Locate the cell with the specified text and output its (x, y) center coordinate. 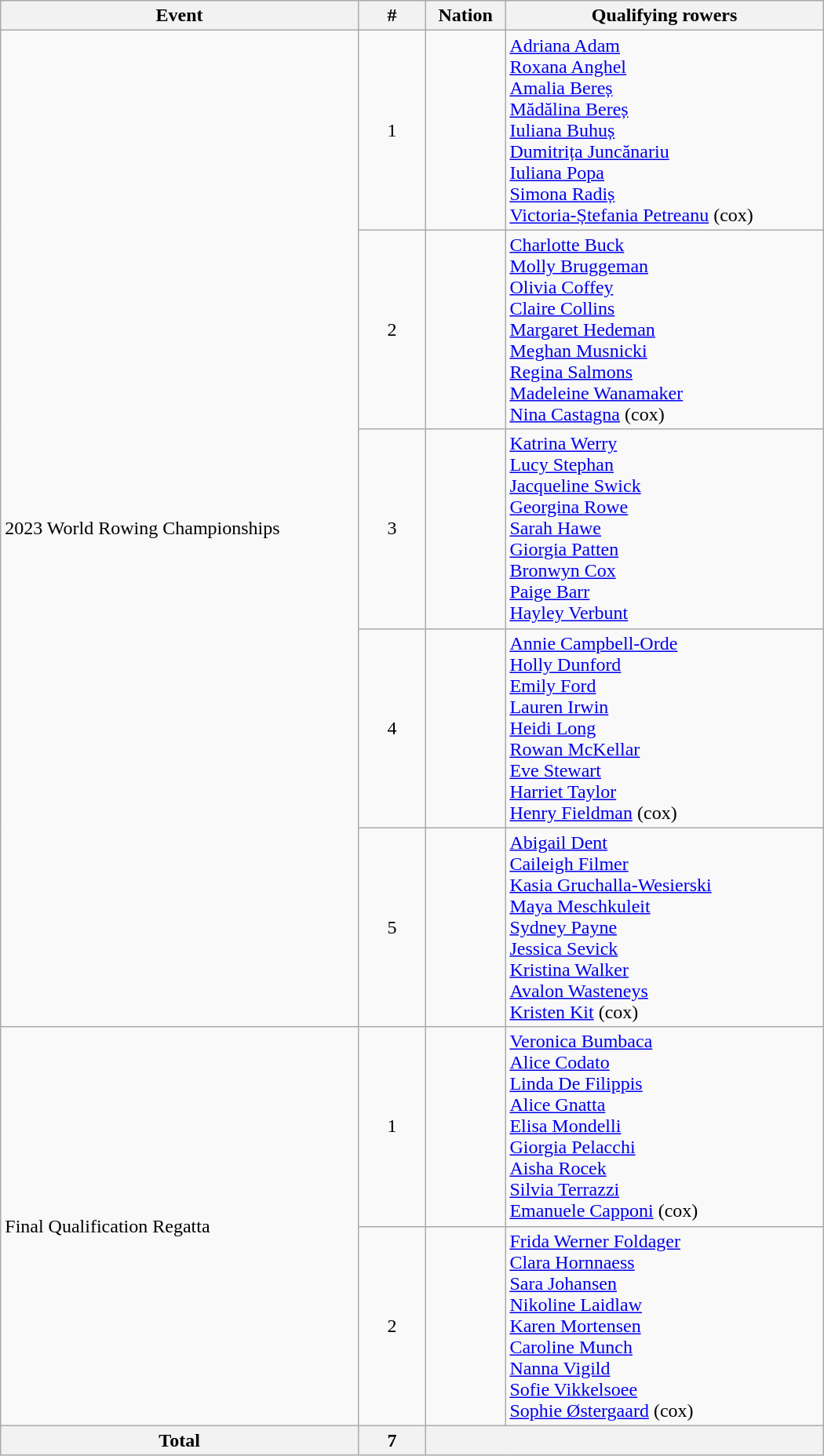
Nation (465, 16)
Katrina WerryLucy StephanJacqueline SwickGeorgina RoweSarah HaweGiorgia PattenBronwyn CoxPaige BarrHayley Verbunt (664, 529)
Adriana AdamRoxana AnghelAmalia BereșMădălina BereșIuliana BuhușDumitrița JuncănariuIuliana PopaSimona RadișVictoria-Ștefania Petreanu (cox) (664, 130)
Qualifying rowers (664, 16)
4 (392, 728)
Annie Campbell-OrdeHolly DunfordEmily FordLauren IrwinHeidi LongRowan McKellarEve StewartHarriet TaylorHenry Fieldman (cox) (664, 728)
Charlotte BuckMolly BruggemanOlivia CoffeyClaire CollinsMargaret HedemanMeghan MusnickiRegina SalmonsMadeleine WanamakerNina Castagna (cox) (664, 329)
Event (180, 16)
3 (392, 529)
Frida Werner FoldagerClara HornnaessSara JohansenNikoline LaidlawKaren MortensenCaroline MunchNanna VigildSofie VikkelsoeeSophie Østergaard (cox) (664, 1326)
Abigail DentCaileigh FilmerKasia Gruchalla-WesierskiMaya MeschkuleitSydney PayneJessica SevickKristina WalkerAvalon WasteneysKristen Kit (cox) (664, 927)
7 (392, 1440)
Final Qualification Regatta (180, 1226)
Total (180, 1440)
# (392, 16)
2023 World Rowing Championships (180, 529)
5 (392, 927)
Veronica BumbacaAlice CodatoLinda De FilippisAlice GnattaElisa MondelliGiorgia PelacchiAisha RocekSilvia TerrazziEmanuele Capponi (cox) (664, 1127)
